For the text-containing cell, return its midpoint in [X, Y] coordinate format. 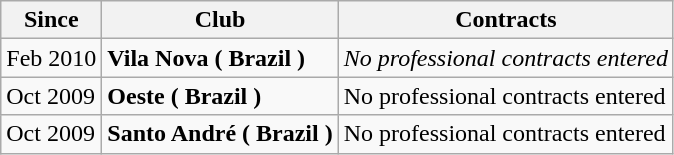
Since [52, 20]
Feb 2010 [52, 58]
Oeste ( Brazil ) [220, 96]
Contracts [506, 20]
Club [220, 20]
Vila Nova ( Brazil ) [220, 58]
Santo André ( Brazil ) [220, 134]
